Detect which cell encompasses the target text, then output its [X, Y] center coordinate. 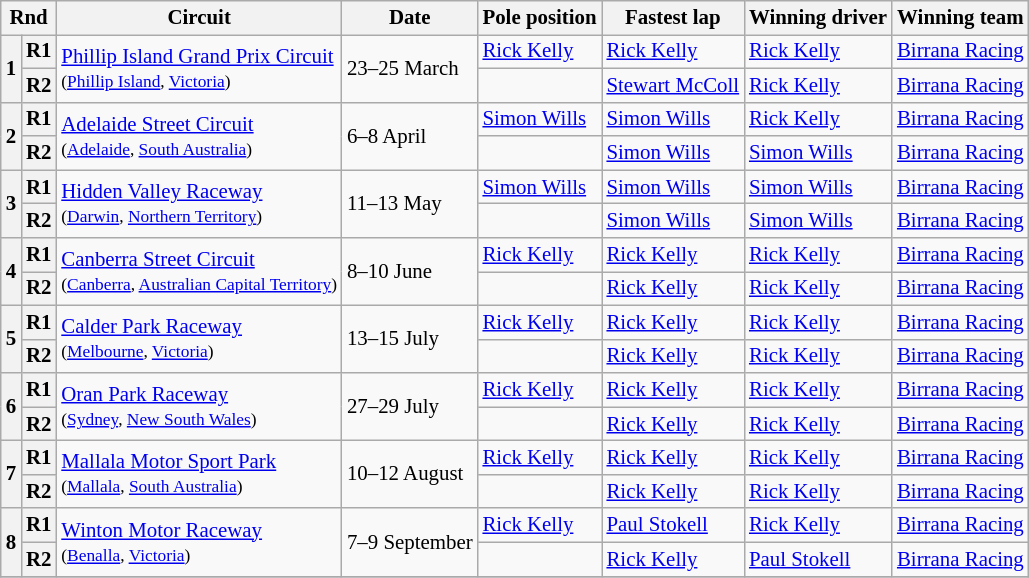
Adelaide Street Circuit(Adelaide, South Australia) [199, 136]
11–13 May [410, 204]
Stewart McColl [674, 85]
23–25 March [410, 68]
13–15 July [410, 339]
5 [11, 339]
7 [11, 475]
1 [11, 68]
Pole position [540, 18]
3 [11, 204]
Rnd [29, 18]
Winton Motor Raceway(Benalla, Victoria) [199, 542]
Circuit [199, 18]
Mallala Motor Sport Park(Mallala, South Australia) [199, 475]
2 [11, 136]
8 [11, 542]
Winning team [960, 18]
4 [11, 272]
6–8 April [410, 136]
Calder Park Raceway(Melbourne, Victoria) [199, 339]
Oran Park Raceway(Sydney, New South Wales) [199, 407]
Winning driver [818, 18]
27–29 July [410, 407]
Date [410, 18]
Fastest lap [674, 18]
Phillip Island Grand Prix Circuit(Phillip Island, Victoria) [199, 68]
Hidden Valley Raceway(Darwin, Northern Territory) [199, 204]
8–10 June [410, 272]
7–9 September [410, 542]
6 [11, 407]
10–12 August [410, 475]
Canberra Street Circuit(Canberra, Australian Capital Territory) [199, 272]
